Return (X, Y) of the center of cell containing provided text 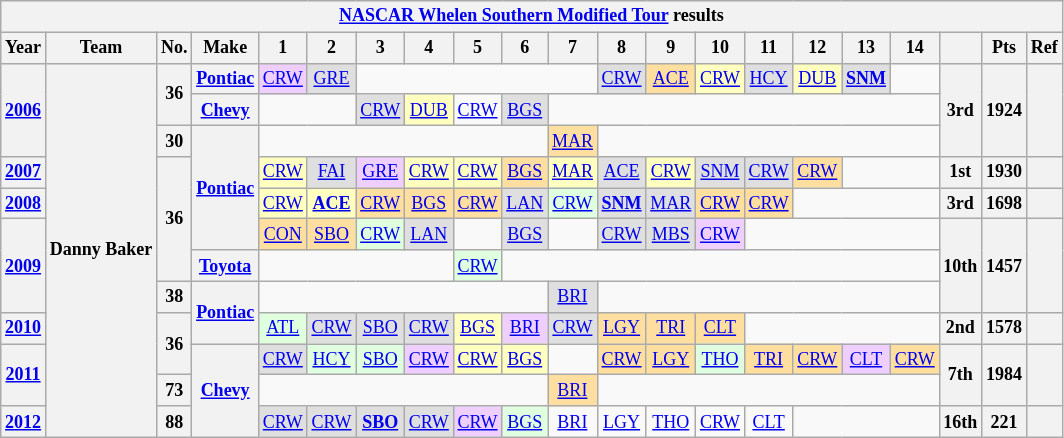
2009 (24, 266)
2012 (24, 422)
7th (960, 375)
Year (24, 48)
NASCAR Whelen Southern Modified Tour results (532, 16)
1578 (1004, 328)
4 (430, 48)
30 (174, 140)
3 (380, 48)
10 (720, 48)
Toyota (226, 266)
2011 (24, 375)
6 (525, 48)
221 (1004, 422)
No. (174, 48)
7 (573, 48)
2nd (960, 328)
2010 (24, 328)
FAI (332, 172)
8 (622, 48)
1924 (1004, 110)
Danny Baker (100, 250)
10th (960, 266)
1698 (1004, 204)
CON (282, 234)
9 (671, 48)
1 (282, 48)
Team (100, 48)
38 (174, 296)
1st (960, 172)
73 (174, 390)
12 (818, 48)
2007 (24, 172)
1930 (1004, 172)
16th (960, 422)
Make (226, 48)
14 (914, 48)
Pts (1004, 48)
1457 (1004, 266)
13 (866, 48)
Ref (1044, 48)
5 (478, 48)
2008 (24, 204)
11 (768, 48)
2 (332, 48)
2006 (24, 110)
1984 (1004, 375)
88 (174, 422)
ATL (282, 328)
MBS (671, 234)
